Provide the [X, Y] coordinate of the cell's center where the given text is located.  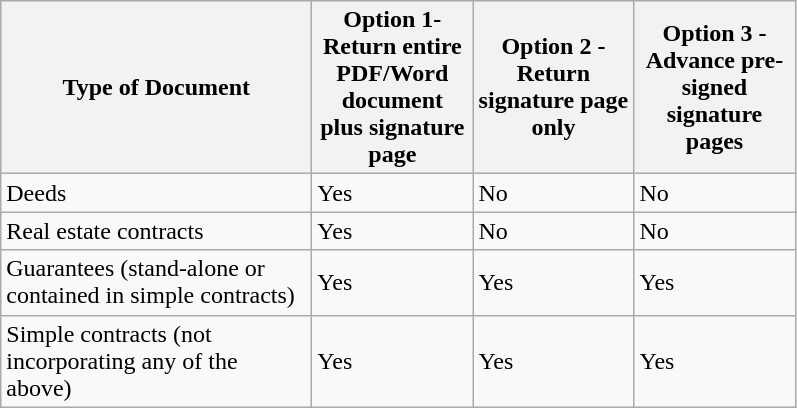
Option 2 - Return signature page only [554, 88]
Type of Document [156, 88]
Simple contracts (not incorporating any of the above) [156, 361]
Option 1- Return entire PDF/Word document plus signature page [392, 88]
Real estate contracts [156, 231]
Guarantees (stand-alone or contained in simple contracts) [156, 282]
Option 3 - Advance pre-signed signature pages [714, 88]
Deeds [156, 193]
